Provide the (X, Y) coordinate of the cell's center where the given text is located.  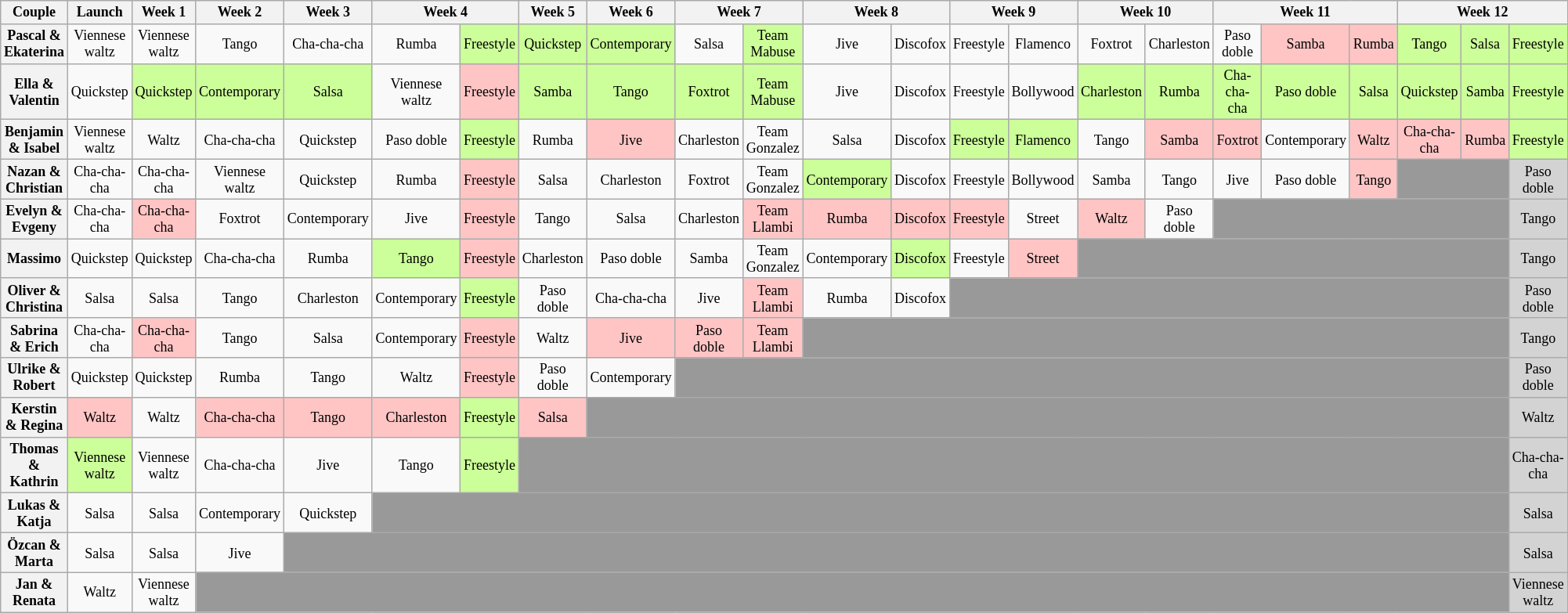
Week 5 (553, 13)
Pascal & Ekaterina (34, 44)
Sabrina & Erich (34, 338)
Week 4 (445, 13)
Ella & Valentin (34, 92)
Nazan & Christian (34, 178)
Jan & Renata (34, 592)
Week 10 (1145, 13)
Couple (34, 13)
Week 8 (876, 13)
Week 2 (240, 13)
Massimo (34, 258)
Week 11 (1305, 13)
Oliver & Christina (34, 297)
Week 9 (1013, 13)
Week 12 (1482, 13)
Week 6 (631, 13)
Lukas & Katja (34, 514)
Evelyn & Evgeny (34, 219)
Launch (99, 13)
Week 3 (327, 13)
Thomas & Kathrin (34, 465)
Özcan & Marta (34, 553)
Kerstin & Regina (34, 416)
Week 7 (739, 13)
Ulrike & Robert (34, 377)
Benjamin & Isabel (34, 139)
Week 1 (164, 13)
